From the cell containing the given text, extract its center point as (x, y) coordinate. 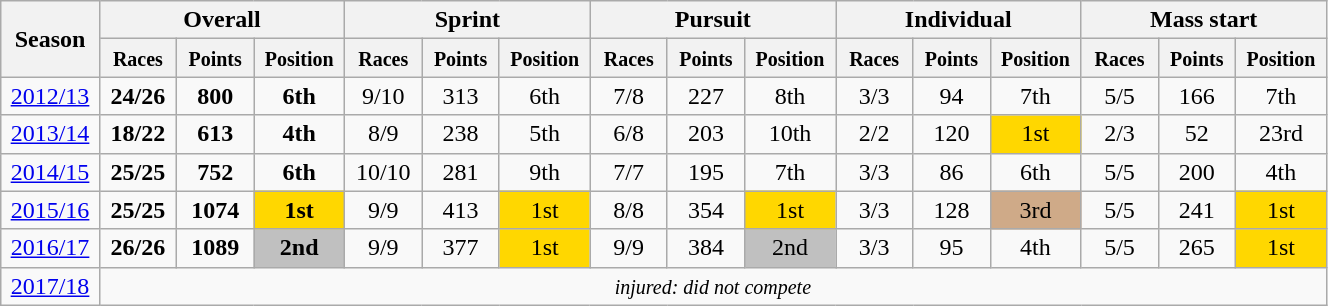
413 (460, 210)
Sprint (468, 20)
241 (1196, 210)
2015/16 (50, 210)
24/26 (138, 96)
10/10 (384, 172)
6/8 (628, 134)
2014/15 (50, 172)
377 (460, 248)
95 (952, 248)
Individual (958, 20)
200 (1196, 172)
800 (216, 96)
613 (216, 134)
9th (544, 172)
Pursuit (712, 20)
2017/18 (50, 286)
5th (544, 134)
Season (50, 39)
2012/13 (50, 96)
52 (1196, 134)
8/8 (628, 210)
26/26 (138, 248)
Overall (222, 20)
2/3 (1120, 134)
2016/17 (50, 248)
120 (952, 134)
1074 (216, 210)
281 (460, 172)
10th (790, 134)
3rd (1036, 210)
Mass start (1204, 20)
7/8 (628, 96)
94 (952, 96)
313 (460, 96)
752 (216, 172)
8th (790, 96)
18/22 (138, 134)
265 (1196, 248)
1089 (216, 248)
23rd (1280, 134)
2013/14 (50, 134)
238 (460, 134)
8/9 (384, 134)
195 (706, 172)
128 (952, 210)
227 (706, 96)
166 (1196, 96)
injured: did not compete (712, 286)
9/10 (384, 96)
7/7 (628, 172)
384 (706, 248)
203 (706, 134)
86 (952, 172)
2/2 (874, 134)
354 (706, 210)
